From the cell containing the given text, extract its center point as (x, y) coordinate. 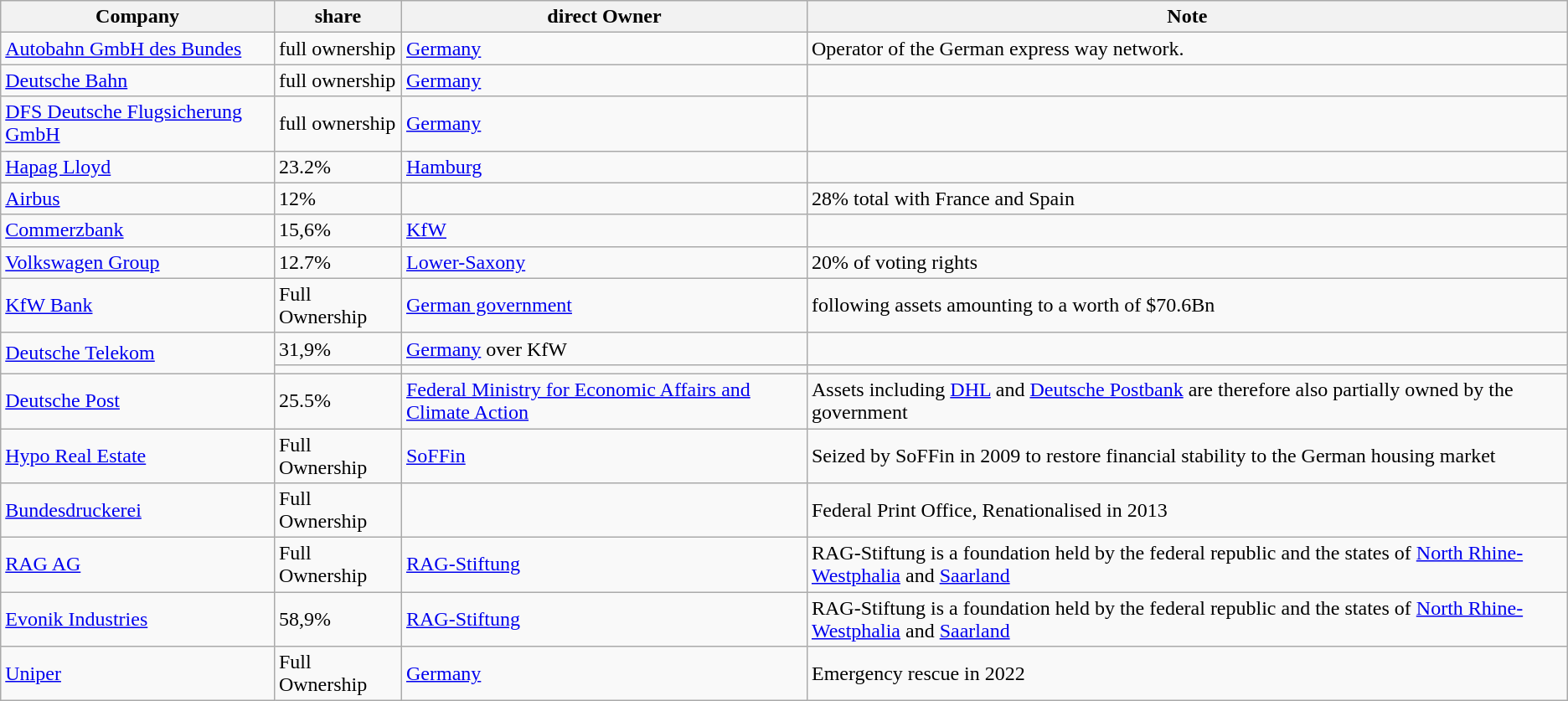
Airbus (137, 198)
SoFFin (604, 456)
Seized by SoFFin in 2009 to restore financial stability to the German housing market (1187, 456)
RAG AG (137, 564)
following assets amounting to a worth of $70.6Bn (1187, 305)
Deutsche Bahn (137, 80)
Uniper (137, 673)
Hamburg (604, 167)
Bundesdruckerei (137, 511)
German government (604, 305)
12.7% (338, 262)
28% total with France and Spain (1187, 198)
Company (137, 17)
Autobahn GmbH des Bundes (137, 49)
Evonik Industries (137, 620)
31,9% (338, 348)
58,9% (338, 620)
share (338, 17)
Volkswagen Group (137, 262)
15,6% (338, 230)
23.2% (338, 167)
Assets including DHL and Deutsche Postbank are therefore also partially owned by the government (1187, 400)
Lower-Saxony (604, 262)
Hapag Lloyd (137, 167)
Deutsche Telekom (137, 353)
KfW (604, 230)
direct Owner (604, 17)
Federal Print Office, Renationalised in 2013 (1187, 511)
KfW Bank (137, 305)
12% (338, 198)
Operator of the German express way network. (1187, 49)
Emergency rescue in 2022 (1187, 673)
Hypo Real Estate (137, 456)
20% of voting rights (1187, 262)
DFS Deutsche Flugsicherung GmbH (137, 124)
Deutsche Post (137, 400)
Federal Ministry for Economic Affairs and Climate Action (604, 400)
Commerzbank (137, 230)
Germany over KfW (604, 348)
Note (1187, 17)
25.5% (338, 400)
